Detect which cell encompasses the target text, then output its [x, y] center coordinate. 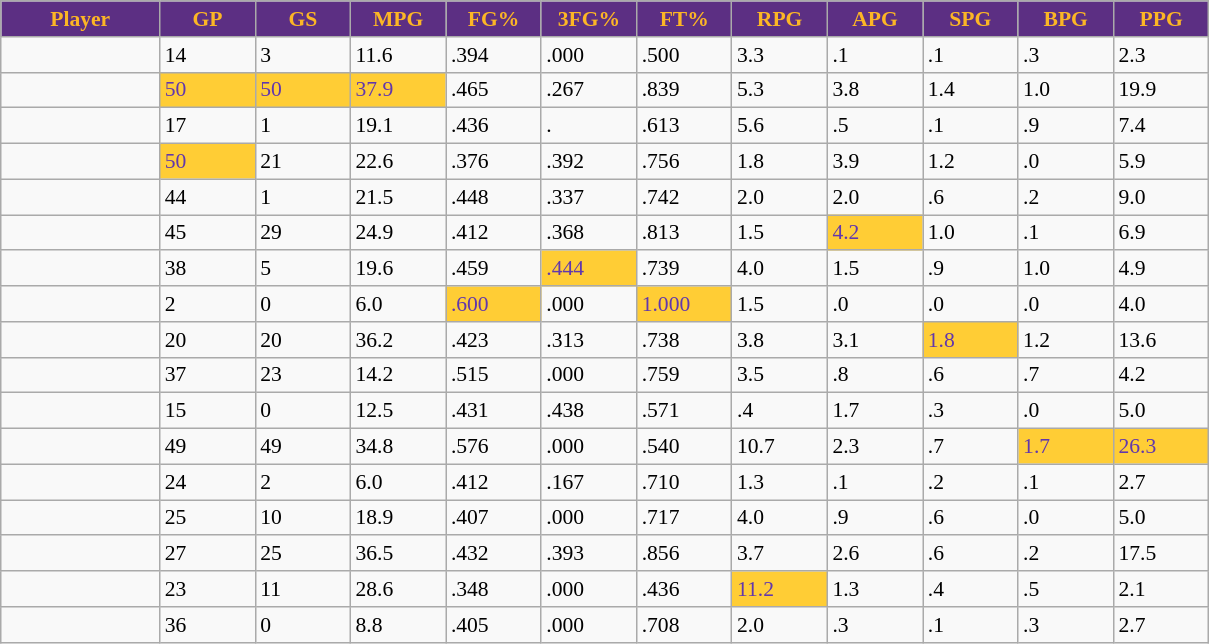
.756 [684, 162]
36.2 [398, 340]
.576 [494, 447]
26.3 [1161, 447]
38 [208, 269]
.459 [494, 269]
.267 [588, 90]
14.2 [398, 375]
GP [208, 19]
19.1 [398, 126]
8.8 [398, 625]
34.8 [398, 447]
18.9 [398, 518]
19.6 [398, 269]
15 [208, 411]
.405 [494, 625]
36 [208, 625]
.8 [874, 375]
.368 [588, 233]
3.1 [874, 340]
3 [302, 55]
7.4 [1161, 126]
GS [302, 19]
13.6 [1161, 340]
.348 [494, 589]
.392 [588, 162]
10.7 [780, 447]
.407 [494, 518]
6.9 [1161, 233]
14 [208, 55]
.613 [684, 126]
.759 [684, 375]
37.9 [398, 90]
21 [302, 162]
24.9 [398, 233]
.742 [684, 197]
.444 [588, 269]
5.3 [780, 90]
11 [302, 589]
3.5 [780, 375]
.515 [494, 375]
9.0 [1161, 197]
5.6 [780, 126]
2.6 [874, 554]
.571 [684, 411]
3.9 [874, 162]
28.6 [398, 589]
.431 [494, 411]
RPG [780, 19]
.465 [494, 90]
5.9 [1161, 162]
24 [208, 482]
17 [208, 126]
3FG% [588, 19]
.856 [684, 554]
22.6 [398, 162]
.738 [684, 340]
PPG [1161, 19]
.708 [684, 625]
Player [80, 19]
27 [208, 554]
APG [874, 19]
. [588, 126]
BPG [1066, 19]
.313 [588, 340]
.337 [588, 197]
.167 [588, 482]
11.6 [398, 55]
.394 [494, 55]
.540 [684, 447]
.500 [684, 55]
.376 [494, 162]
1.4 [970, 90]
45 [208, 233]
.710 [684, 482]
.393 [588, 554]
29 [302, 233]
.739 [684, 269]
10 [302, 518]
MPG [398, 19]
FT% [684, 19]
11.2 [780, 589]
.448 [494, 197]
4.9 [1161, 269]
21.5 [398, 197]
44 [208, 197]
2.1 [1161, 589]
.839 [684, 90]
1.000 [684, 304]
37 [208, 375]
3.3 [780, 55]
.432 [494, 554]
.717 [684, 518]
19.9 [1161, 90]
5 [302, 269]
FG% [494, 19]
.423 [494, 340]
3.7 [780, 554]
17.5 [1161, 554]
.438 [588, 411]
.600 [494, 304]
SPG [970, 19]
.813 [684, 233]
12.5 [398, 411]
36.5 [398, 554]
